Output the (X, Y) coordinate of the center of the cell containing the given text.  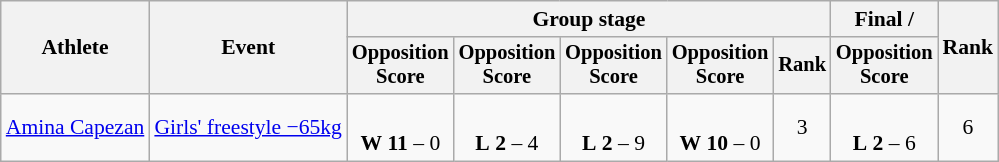
Group stage (589, 19)
L 2 – 4 (508, 128)
L 2 – 6 (884, 128)
3 (802, 128)
W 10 – 0 (720, 128)
Amina Capezan (76, 128)
Final / (884, 19)
6 (968, 128)
Event (248, 48)
Athlete (76, 48)
W 11 – 0 (400, 128)
L 2 – 9 (614, 128)
Girls' freestyle −65kg (248, 128)
